Search for the cell housing the specified text and yield its [x, y] center coordinate. 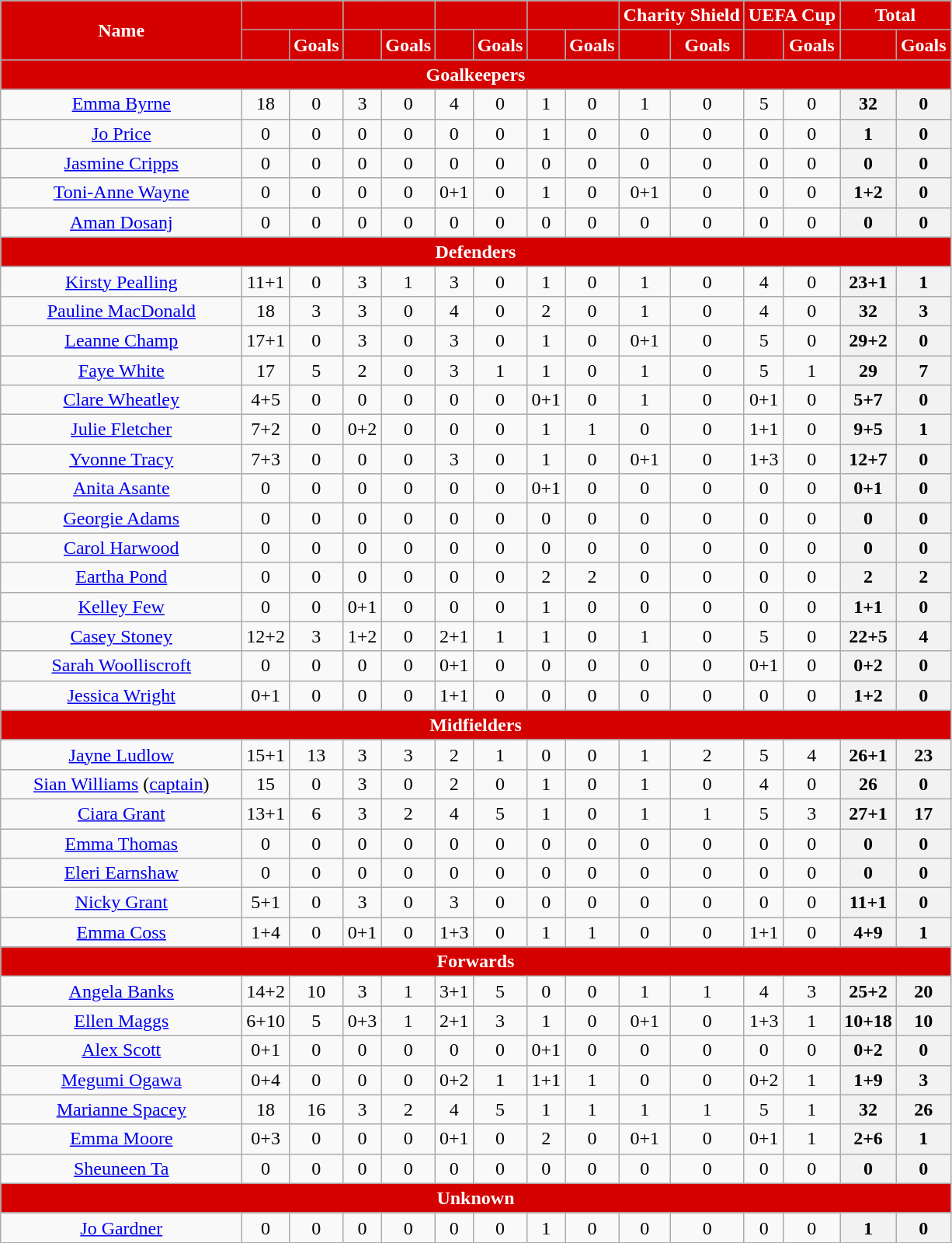
12+7 [868, 459]
5+1 [266, 903]
6 [316, 813]
Emma Byrne [121, 104]
Aman Dosanj [121, 222]
Jayne Ludlow [121, 754]
Clare Wheatley [121, 400]
3+1 [455, 991]
25+2 [868, 991]
10+18 [868, 1021]
Goalkeepers [475, 75]
Defenders [475, 252]
Emma Moore [121, 1139]
Sarah Woolliscroft [121, 666]
Toni-Anne Wayne [121, 193]
23 [923, 754]
Forwards [475, 962]
9+5 [868, 430]
Unknown [475, 1198]
Jo Gardner [121, 1227]
7+3 [266, 459]
13+1 [266, 813]
Charity Shield [682, 16]
14+2 [266, 991]
7+2 [266, 430]
Kirsty Pealling [121, 281]
15 [266, 784]
0+4 [266, 1080]
Georgie Adams [121, 518]
Eartha Pond [121, 577]
Nicky Grant [121, 903]
27+1 [868, 813]
29 [868, 371]
Sian Williams (captain) [121, 784]
Pauline MacDonald [121, 311]
22+5 [868, 636]
1+4 [266, 932]
Jo Price [121, 134]
20 [923, 991]
Carol Harwood [121, 548]
Kelley Few [121, 607]
6+10 [266, 1021]
29+2 [868, 340]
15+1 [266, 754]
Jasmine Cripps [121, 163]
2+6 [868, 1139]
Emma Thomas [121, 843]
UEFA Cup [792, 16]
Ciara Grant [121, 813]
Ellen Maggs [121, 1021]
Julie Fletcher [121, 430]
Eleri Earnshaw [121, 873]
4+9 [868, 932]
4+5 [266, 400]
5+7 [868, 400]
17+1 [266, 340]
Name [121, 30]
Marianne Spacey [121, 1109]
Leanne Champ [121, 340]
Megumi Ogawa [121, 1080]
13 [316, 754]
7 [923, 371]
12+2 [266, 636]
26+1 [868, 754]
Total [895, 16]
Yvonne Tracy [121, 459]
23+1 [868, 281]
Sheuneen Ta [121, 1168]
Angela Banks [121, 991]
Emma Coss [121, 932]
Casey Stoney [121, 636]
Anita Asante [121, 489]
Midfielders [475, 725]
Jessica Wright [121, 695]
16 [316, 1109]
Alex Scott [121, 1050]
Faye White [121, 371]
1+9 [868, 1080]
